Locate the cell with the specified text and output its (x, y) center coordinate. 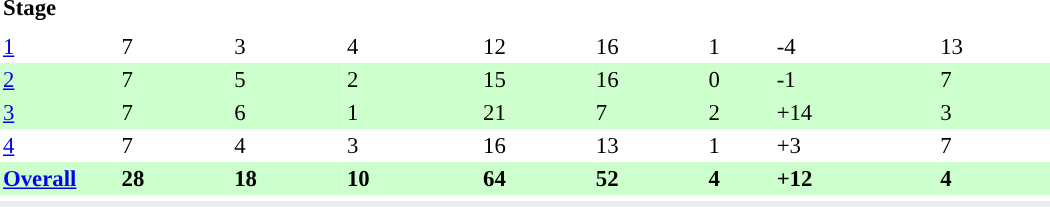
21 (536, 112)
12 (536, 46)
-1 (856, 80)
-4 (856, 46)
+12 (856, 178)
0 (740, 80)
18 (288, 178)
15 (536, 80)
52 (650, 178)
64 (536, 178)
+14 (856, 112)
28 (174, 178)
Overall (59, 178)
5 (288, 80)
+3 (856, 146)
6 (288, 112)
10 (400, 178)
